Identify which cell holds the provided text, then report its (X, Y) central coordinate. 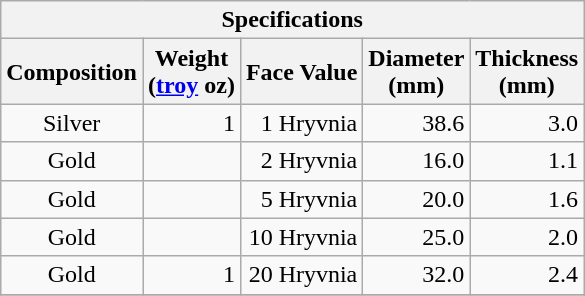
2.0 (527, 237)
38.6 (416, 123)
20.0 (416, 199)
3.0 (527, 123)
20 Hryvnia (301, 275)
1.6 (527, 199)
1.1 (527, 161)
Specifications (292, 20)
16.0 (416, 161)
Diameter(mm) (416, 72)
5 Hryvnia (301, 199)
25.0 (416, 237)
1 Hryvnia (301, 123)
Thickness(mm) (527, 72)
Face Value (301, 72)
10 Hryvnia (301, 237)
32.0 (416, 275)
2 Hryvnia (301, 161)
2.4 (527, 275)
Weight(troy oz) (191, 72)
Silver (72, 123)
Composition (72, 72)
